From the cell containing the given text, extract its center point as [x, y] coordinate. 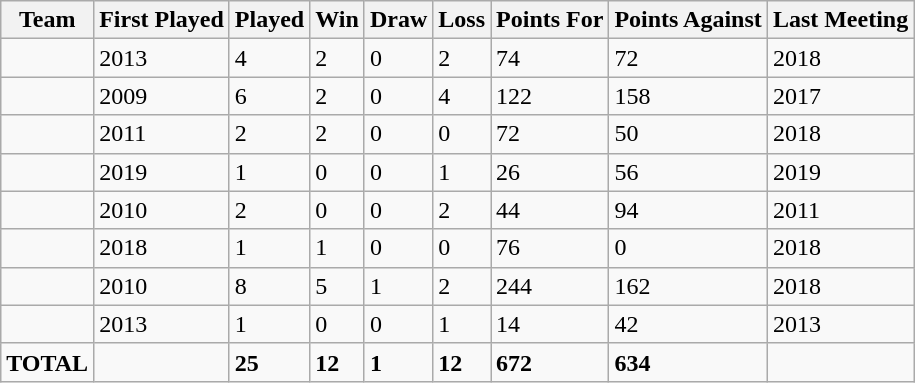
Points For [550, 20]
Last Meeting [840, 20]
Points Against [688, 20]
TOTAL [48, 362]
26 [550, 172]
122 [550, 96]
2009 [162, 96]
50 [688, 134]
162 [688, 286]
8 [269, 286]
244 [550, 286]
Win [338, 20]
634 [688, 362]
672 [550, 362]
42 [688, 324]
6 [269, 96]
25 [269, 362]
44 [550, 210]
Played [269, 20]
158 [688, 96]
2017 [840, 96]
94 [688, 210]
Loss [462, 20]
Team [48, 20]
14 [550, 324]
First Played [162, 20]
5 [338, 286]
Draw [398, 20]
56 [688, 172]
76 [550, 248]
74 [550, 58]
